Determine the (x, y) coordinate at the center of the cell enclosing the given text.  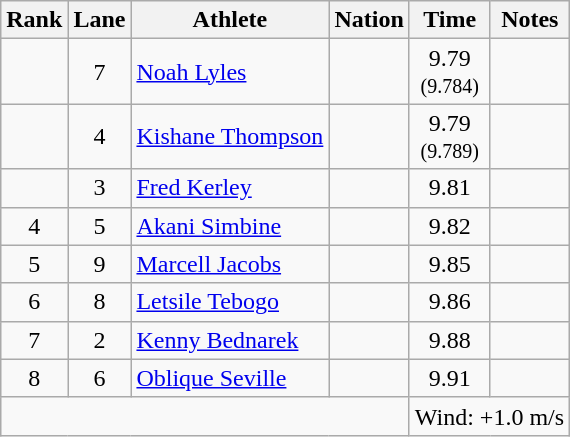
Wind: +1.0 m/s (489, 416)
Noah Lyles (230, 72)
3 (100, 188)
Fred Kerley (230, 188)
9.88 (450, 340)
Kenny Bednarek (230, 340)
Nation (369, 20)
Rank (34, 20)
Akani Simbine (230, 226)
Lane (100, 20)
9.79(9.784) (450, 72)
9.86 (450, 302)
Kishane Thompson (230, 136)
9.91 (450, 378)
9 (100, 264)
9.82 (450, 226)
Notes (530, 20)
Time (450, 20)
9.79(9.789) (450, 136)
Oblique Seville (230, 378)
9.85 (450, 264)
9.81 (450, 188)
Marcell Jacobs (230, 264)
Athlete (230, 20)
Letsile Tebogo (230, 302)
2 (100, 340)
